Detect which cell encompasses the target text, then output its [x, y] center coordinate. 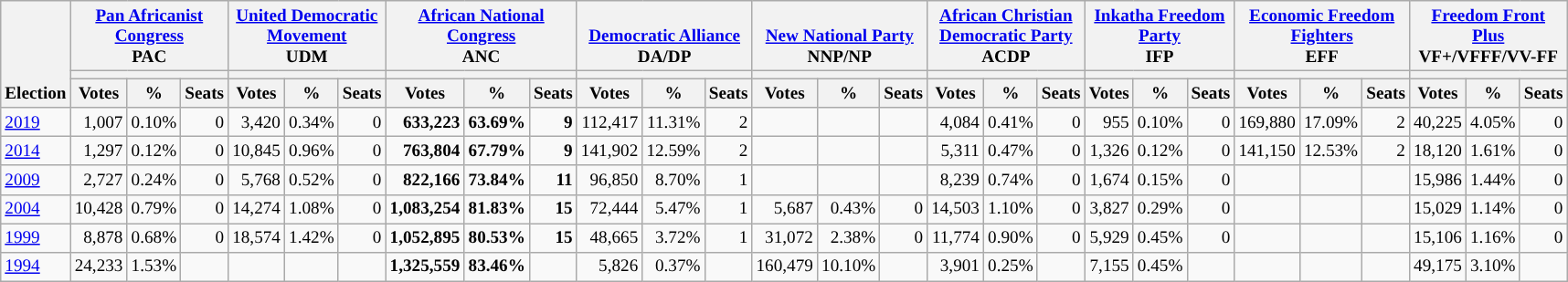
1994 [36, 266]
1,325,559 [425, 266]
169,880 [1267, 122]
141,902 [609, 151]
11 [553, 180]
18,574 [257, 238]
1.16% [1493, 238]
83.46% [497, 266]
Pan AfricanistCongressPAC [149, 37]
67.79% [497, 151]
0.37% [673, 266]
2.38% [848, 238]
0.15% [1160, 180]
81.83% [497, 209]
1,083,254 [425, 209]
0.79% [154, 209]
1,007 [99, 122]
2009 [36, 180]
African NationalCongressANC [481, 37]
10.10% [848, 266]
73.84% [497, 180]
11.31% [673, 122]
48,665 [609, 238]
10,428 [99, 209]
80.53% [497, 238]
3.72% [673, 238]
1,674 [1109, 180]
763,804 [425, 151]
Freedom FrontPlusVF+/VFFF/VV-FF [1488, 37]
96,850 [609, 180]
1999 [36, 238]
3,901 [956, 266]
Economic FreedomFightersEFF [1322, 37]
10,845 [257, 151]
11,774 [956, 238]
0.47% [1011, 151]
1.53% [154, 266]
0.96% [313, 151]
3,827 [1109, 209]
0.34% [313, 122]
14,274 [257, 209]
141,150 [1267, 151]
12.59% [673, 151]
0.41% [1011, 122]
0.29% [1160, 209]
7,155 [1109, 266]
63.69% [497, 122]
Democratic AllianceDA/DP [664, 37]
15,029 [1437, 209]
2019 [36, 122]
3,420 [257, 122]
1.14% [1493, 209]
0.68% [154, 238]
822,166 [425, 180]
72,444 [609, 209]
14,503 [956, 209]
0.90% [1011, 238]
1.61% [1493, 151]
1,297 [99, 151]
1.10% [1011, 209]
5,768 [257, 180]
18,120 [1437, 151]
Election [36, 55]
5,311 [956, 151]
112,417 [609, 122]
3.10% [1493, 266]
633,223 [425, 122]
1.42% [313, 238]
1.44% [1493, 180]
24,233 [99, 266]
Inkatha FreedomPartyIFP [1160, 37]
1.08% [313, 209]
8,878 [99, 238]
31,072 [785, 238]
0.24% [154, 180]
5.47% [673, 209]
4,084 [956, 122]
5,687 [785, 209]
1,326 [1109, 151]
5,929 [1109, 238]
2014 [36, 151]
0.43% [848, 209]
17.09% [1330, 122]
5,826 [609, 266]
African ChristianDemocratic PartyACDP [1006, 37]
12.53% [1330, 151]
15,106 [1437, 238]
0.52% [313, 180]
49,175 [1437, 266]
2004 [36, 209]
2,727 [99, 180]
40,225 [1437, 122]
15,986 [1437, 180]
955 [1109, 122]
1,052,895 [425, 238]
New National PartyNNP/NP [840, 37]
0.74% [1011, 180]
United DemocraticMovementUDM [307, 37]
4.05% [1493, 122]
0.25% [1011, 266]
160,479 [785, 266]
8,239 [956, 180]
8.70% [673, 180]
